Scan for the cell matching the given text and deliver its (x, y) coordinate at center. 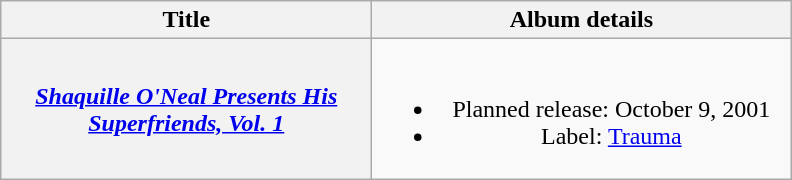
Planned release: October 9, 2001Label: Trauma (582, 109)
Album details (582, 20)
Shaquille O'Neal Presents His Superfriends, Vol. 1 (186, 109)
Title (186, 20)
